Extract the [x, y] coordinate from the center of the cell holding the provided text.  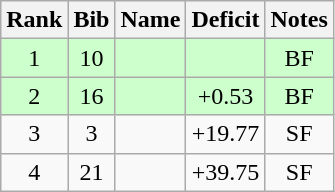
Notes [299, 20]
Deficit [226, 20]
Rank [34, 20]
21 [92, 172]
+0.53 [226, 96]
16 [92, 96]
2 [34, 96]
Name [150, 20]
1 [34, 58]
+39.75 [226, 172]
+19.77 [226, 134]
4 [34, 172]
10 [92, 58]
Bib [92, 20]
